Locate the cell with the specified text and output its (X, Y) center coordinate. 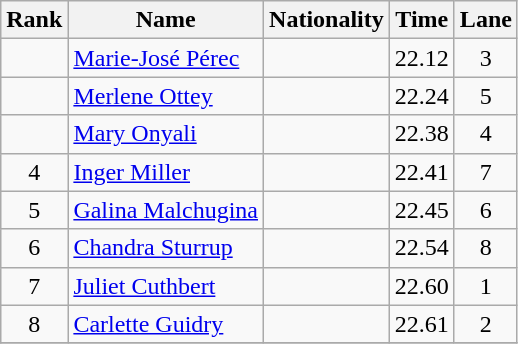
Chandra Sturrup (166, 248)
Nationality (327, 20)
Rank (34, 20)
Mary Onyali (166, 134)
22.41 (422, 172)
Inger Miller (166, 172)
Merlene Ottey (166, 96)
22.38 (422, 134)
Juliet Cuthbert (166, 286)
3 (486, 58)
22.60 (422, 286)
22.12 (422, 58)
22.54 (422, 248)
22.45 (422, 210)
Carlette Guidry (166, 324)
Galina Malchugina (166, 210)
Marie-José Pérec (166, 58)
Time (422, 20)
22.61 (422, 324)
2 (486, 324)
Lane (486, 20)
1 (486, 286)
Name (166, 20)
22.24 (422, 96)
